Pinpoint the cell where the given text exists, returning its [X, Y] midpoint coordinate. 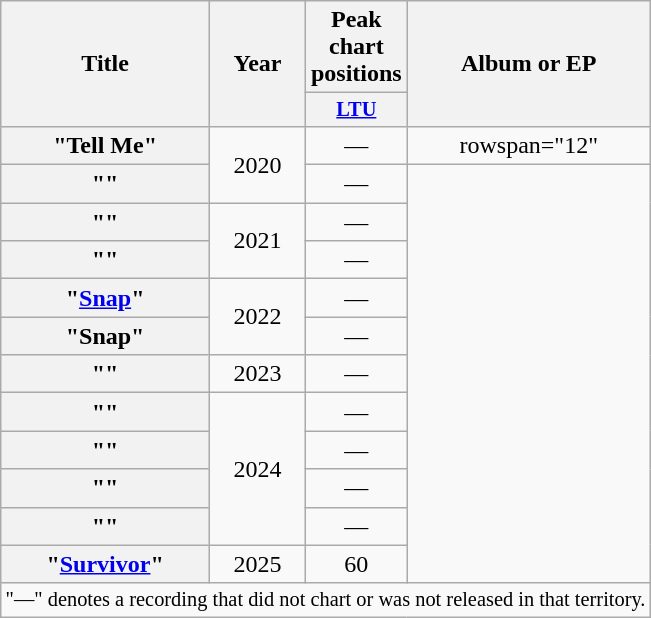
60 [356, 564]
2024 [257, 469]
"Survivor" [106, 564]
Peak chart positions [356, 47]
2020 [257, 164]
LTU [356, 110]
2022 [257, 317]
Year [257, 64]
Album or EP [528, 64]
rowspan="12" [528, 145]
2021 [257, 241]
2023 [257, 374]
2025 [257, 564]
"—" denotes a recording that did not chart or was not released in that territory. [326, 600]
"Tell Me" [106, 145]
Title [106, 64]
